Search for the cell housing the specified text and yield its [x, y] center coordinate. 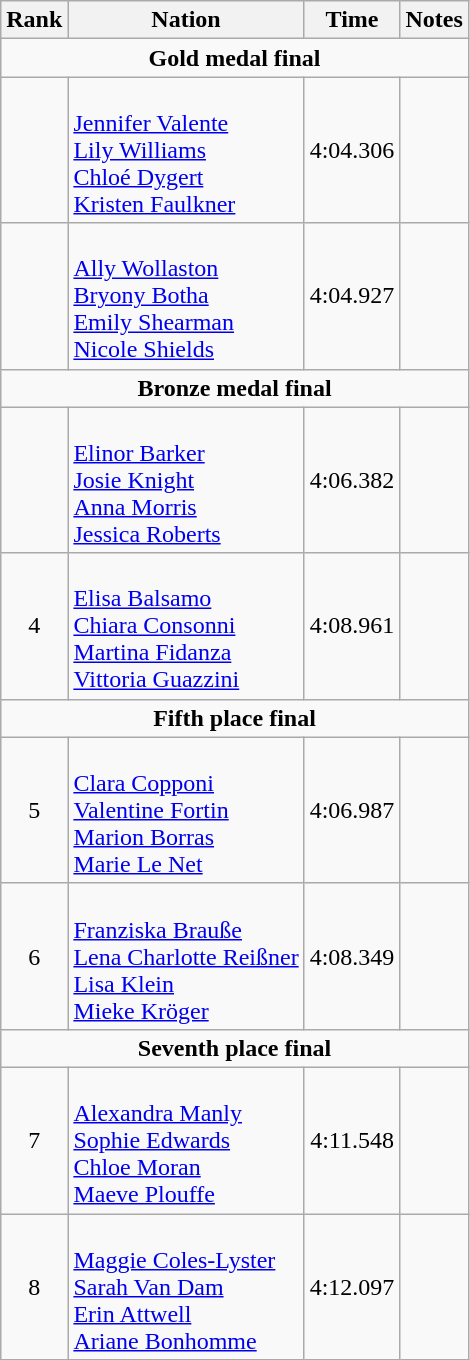
Gold medal final [235, 58]
Ally WollastonBryony BothaEmily ShearmanNicole Shields [186, 296]
Seventh place final [235, 1048]
8 [34, 1287]
4 [34, 626]
Franziska BraußeLena Charlotte ReißnerLisa KleinMieke Kröger [186, 956]
4:12.097 [352, 1287]
Notes [434, 20]
Rank [34, 20]
Time [352, 20]
Elinor BarkerJosie KnightAnna MorrisJessica Roberts [186, 480]
7 [34, 1140]
4:06.382 [352, 480]
Alexandra ManlySophie EdwardsChloe MoranMaeve Plouffe [186, 1140]
5 [34, 810]
Nation [186, 20]
Fifth place final [235, 718]
Maggie Coles-LysterSarah Van DamErin AttwellAriane Bonhomme [186, 1287]
Jennifer ValenteLily WilliamsChloé DygertKristen Faulkner [186, 150]
4:08.349 [352, 956]
4:08.961 [352, 626]
4:04.927 [352, 296]
Elisa BalsamoChiara ConsonniMartina FidanzaVittoria Guazzini [186, 626]
Bronze medal final [235, 388]
4:11.548 [352, 1140]
4:04.306 [352, 150]
6 [34, 956]
Clara CopponiValentine FortinMarion BorrasMarie Le Net [186, 810]
4:06.987 [352, 810]
